Output the [x, y] coordinate of the center of the cell containing the given text.  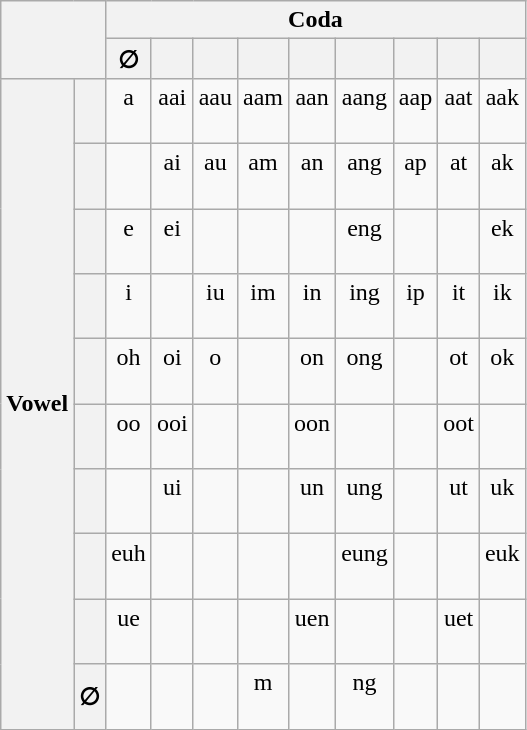
au [215, 176]
ik [502, 306]
oi [172, 372]
at [459, 176]
ai [172, 176]
o [215, 372]
am [262, 176]
ing [365, 306]
im [262, 306]
uk [502, 502]
ok [502, 372]
ang [365, 176]
euk [502, 566]
ap [415, 176]
ooi [172, 436]
m [262, 696]
aap [415, 110]
aai [172, 110]
ng [365, 696]
aau [215, 110]
i [129, 306]
iu [215, 306]
eng [365, 240]
an [312, 176]
uen [312, 632]
it [459, 306]
oot [459, 436]
Vowel [38, 404]
ot [459, 372]
Coda [316, 20]
aat [459, 110]
e [129, 240]
oh [129, 372]
aam [262, 110]
oon [312, 436]
aak [502, 110]
ung [365, 502]
euh [129, 566]
ek [502, 240]
ui [172, 502]
ut [459, 502]
uet [459, 632]
eung [365, 566]
ei [172, 240]
oo [129, 436]
ip [415, 306]
ue [129, 632]
ong [365, 372]
on [312, 372]
in [312, 306]
un [312, 502]
aan [312, 110]
a [129, 110]
aang [365, 110]
ak [502, 176]
